Determine the [X, Y] coordinate at the center of the cell enclosing the given text.  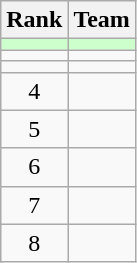
5 [34, 129]
8 [34, 243]
4 [34, 91]
Team [102, 20]
Rank [34, 20]
6 [34, 167]
7 [34, 205]
